Scan for the cell matching the given text and deliver its [x, y] coordinate at center. 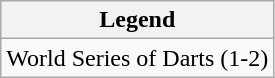
Legend [138, 20]
World Series of Darts (1-2) [138, 58]
